Output the [X, Y] coordinate of the center of the cell containing the given text.  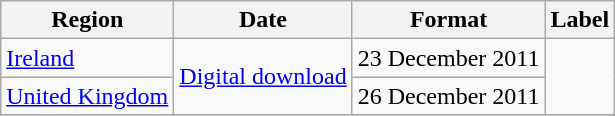
23 December 2011 [448, 58]
Digital download [263, 77]
Format [448, 20]
26 December 2011 [448, 96]
Label [580, 20]
Region [88, 20]
Date [263, 20]
Ireland [88, 58]
United Kingdom [88, 96]
